Detect which cell encompasses the target text, then output its (x, y) center coordinate. 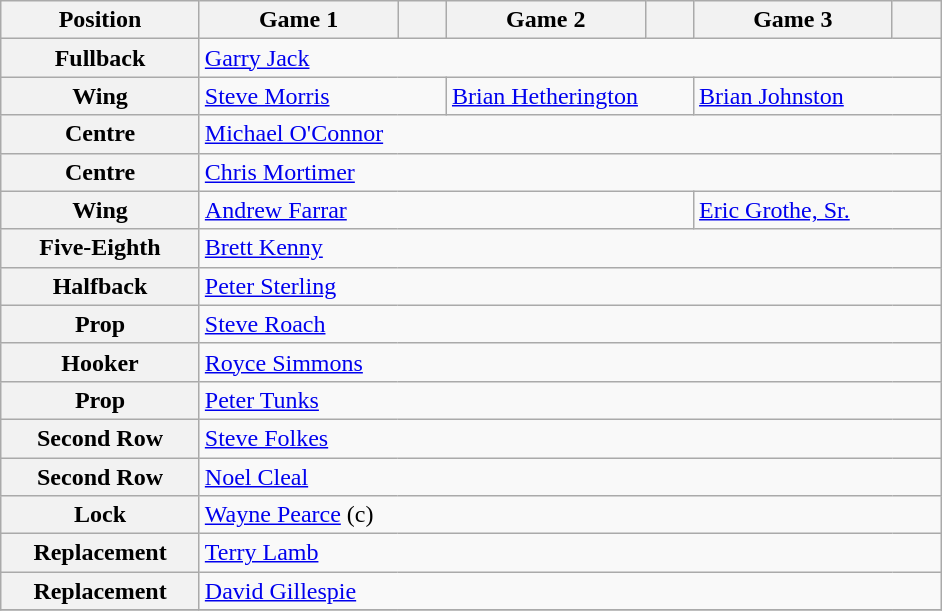
Peter Tunks (570, 400)
Brian Hetherington (570, 96)
Brian Johnston (818, 96)
Steve Morris (322, 96)
Andrew Farrar (446, 210)
Eric Grothe, Sr. (818, 210)
Royce Simmons (570, 362)
Game 1 (298, 20)
Position (100, 20)
Peter Sterling (570, 286)
Garry Jack (570, 58)
Noel Cleal (570, 477)
Michael O'Connor (570, 134)
Hooker (100, 362)
Brett Kenny (570, 248)
Five-Eighth (100, 248)
David Gillespie (570, 591)
Wayne Pearce (c) (570, 515)
Steve Folkes (570, 438)
Fullback (100, 58)
Game 2 (546, 20)
Lock (100, 515)
Terry Lamb (570, 553)
Halfback (100, 286)
Game 3 (794, 20)
Steve Roach (570, 324)
Chris Mortimer (570, 172)
